Scan for the cell matching the given text and deliver its [x, y] coordinate at center. 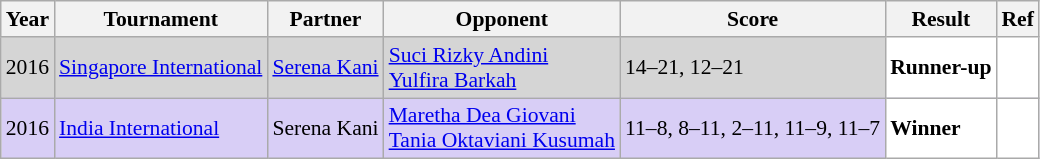
Winner [940, 128]
Runner-up [940, 68]
Maretha Dea Giovani Tania Oktaviani Kusumah [502, 128]
Partner [325, 19]
11–8, 8–11, 2–11, 11–9, 11–7 [752, 128]
Score [752, 19]
Opponent [502, 19]
Result [940, 19]
Year [28, 19]
India International [160, 128]
Ref [1017, 19]
Tournament [160, 19]
Singapore International [160, 68]
14–21, 12–21 [752, 68]
Suci Rizky Andini Yulfira Barkah [502, 68]
